Extract the [X, Y] coordinate from the center of the cell holding the provided text.  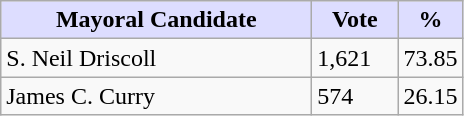
% [430, 20]
S. Neil Driscoll [156, 58]
73.85 [430, 58]
Vote [355, 20]
Mayoral Candidate [156, 20]
1,621 [355, 58]
574 [355, 96]
26.15 [430, 96]
James C. Curry [156, 96]
